Provide the [X, Y] coordinate of the cell's center where the given text is located.  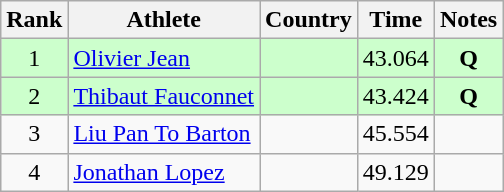
49.129 [396, 172]
Country [309, 20]
43.424 [396, 96]
4 [34, 172]
43.064 [396, 58]
Thibaut Fauconnet [164, 96]
2 [34, 96]
Rank [34, 20]
1 [34, 58]
Liu Pan To Barton [164, 134]
Notes [468, 20]
Jonathan Lopez [164, 172]
Time [396, 20]
Olivier Jean [164, 58]
Athlete [164, 20]
45.554 [396, 134]
3 [34, 134]
